Locate the cell with the specified text and output its (X, Y) center coordinate. 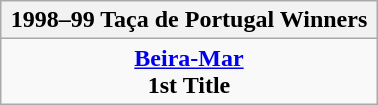
1998–99 Taça de Portugal Winners (189, 20)
Beira-Mar1st Title (189, 72)
